Detect which cell encompasses the target text, then output its [X, Y] center coordinate. 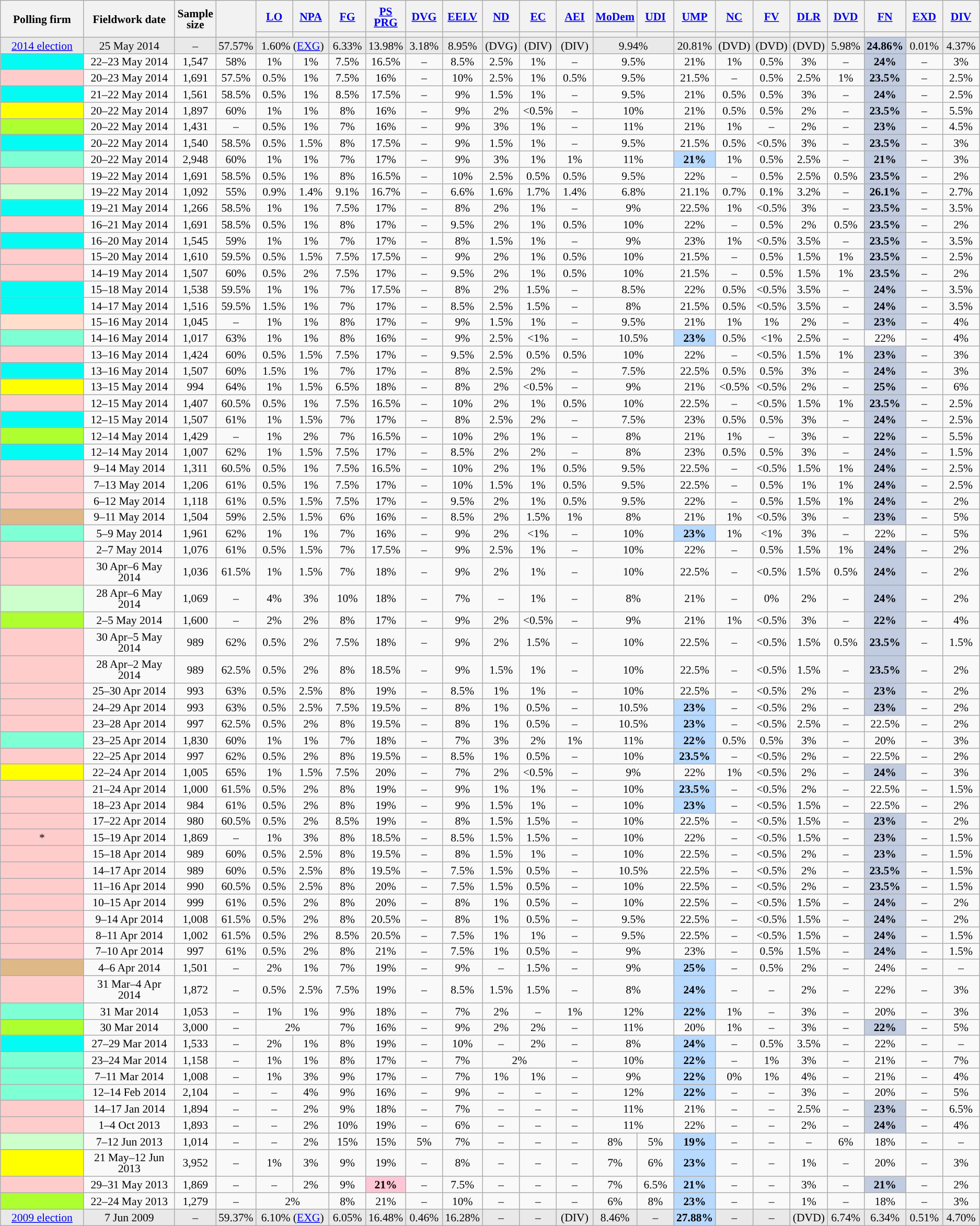
6.6% [462, 191]
EXD [924, 16]
1,014 [195, 1141]
14–19 May 2014 [129, 273]
994 [195, 387]
26.1% [885, 191]
1,431 [195, 126]
65% [236, 772]
1,610 [195, 257]
6.05% [348, 1218]
58% [236, 62]
6.8% [633, 191]
1,830 [195, 740]
1,017 [195, 339]
980 [195, 822]
7–13 May 2014 [129, 485]
999 [195, 903]
22–24 May 2013 [129, 1201]
27.88% [695, 1218]
5–9 May 2014 [129, 533]
9–11 May 2014 [129, 517]
EC [538, 16]
22–23 May 2014 [129, 62]
23–28 Apr 2014 [129, 723]
16–21 May 2014 [129, 225]
DVG [424, 16]
30 Apr–6 May 2014 [129, 571]
20.81% [695, 45]
28 Apr–6 May 2014 [129, 598]
1,045 [195, 322]
NPA [311, 16]
2009 election [42, 1218]
7 Jun 2009 [129, 1218]
1,893 [195, 1125]
5.98% [846, 45]
LO [274, 16]
25–30 Apr 2014 [129, 691]
24–29 Apr 2014 [129, 708]
0.51% [924, 1218]
UMP [695, 16]
1,561 [195, 94]
0.46% [424, 1218]
MoDem [615, 16]
1,279 [195, 1201]
2–7 May 2014 [129, 550]
14–17 May 2014 [129, 305]
DLR [809, 16]
30 Apr–5 May 2014 [129, 642]
6–12 May 2014 [129, 501]
20–23 May 2014 [129, 78]
0.1% [771, 191]
2–5 May 2014 [129, 621]
13–15 May 2014 [129, 387]
57.57% [236, 45]
31 Mar–4 Apr 2014 [129, 989]
7–12 Jun 2013 [129, 1141]
1,002 [195, 935]
DIV [961, 16]
14–17 Apr 2014 [129, 870]
UDI [655, 16]
6.33% [348, 45]
3,000 [195, 1027]
15–18 Apr 2014 [129, 854]
EELV [462, 16]
1,504 [195, 517]
15–18 May 2014 [129, 290]
0.9% [274, 191]
1,545 [195, 240]
1,501 [195, 968]
12–14 Feb 2014 [129, 1092]
22–24 Apr 2014 [129, 772]
PSPRG [386, 16]
6.74% [846, 1218]
FG [348, 16]
984 [195, 805]
(DVG) [501, 45]
NC [734, 16]
1,407 [195, 403]
14–16 May 2014 [129, 339]
3.18% [424, 45]
18–23 Apr 2014 [129, 805]
23–24 Mar 2014 [129, 1060]
9–14 Apr 2014 [129, 919]
1,005 [195, 772]
1,897 [195, 111]
1,000 [195, 789]
1,540 [195, 143]
1,547 [195, 62]
* [42, 837]
1,036 [195, 571]
57.5% [236, 78]
1,076 [195, 550]
0.7% [734, 191]
19–21 May 2014 [129, 208]
8.95% [462, 45]
7–10 Apr 2014 [129, 951]
16.7% [386, 191]
13.98% [386, 45]
21–24 Apr 2014 [129, 789]
1,424 [195, 354]
16–20 May 2014 [129, 240]
Samplesize [195, 19]
FN [885, 16]
Fieldwork date [129, 19]
64% [236, 387]
1,206 [195, 485]
1,118 [195, 501]
24.86% [885, 45]
9.1% [348, 191]
4.37% [961, 45]
1.7% [538, 191]
21 May–12 Jun 2013 [129, 1163]
1,092 [195, 191]
14–17 Jan 2014 [129, 1109]
1.6% [501, 191]
2,104 [195, 1092]
8.46% [615, 1218]
30 Mar 2014 [129, 1027]
1,600 [195, 621]
10–15 Apr 2014 [129, 903]
1–4 Oct 2013 [129, 1125]
17–22 Apr 2014 [129, 822]
1,429 [195, 436]
21.1% [695, 191]
2,948 [195, 159]
1,961 [195, 533]
6.34% [885, 1218]
2.7% [961, 191]
7–11 Mar 2014 [129, 1077]
29–31 May 2013 [129, 1185]
1,007 [195, 452]
1,266 [195, 208]
15–19 Apr 2014 [129, 837]
4.70% [961, 1218]
1,894 [195, 1109]
AEI [574, 16]
55% [236, 191]
3,952 [195, 1163]
15–16 May 2014 [129, 322]
1,872 [195, 989]
Polling firm [42, 19]
8–11 Apr 2014 [129, 935]
25 May 2014 [129, 45]
11–16 Apr 2014 [129, 886]
31 Mar 2014 [129, 1011]
16.48% [386, 1218]
9–14 May 2014 [129, 468]
4.5% [961, 126]
2014 election [42, 45]
0.01% [924, 45]
3.2% [809, 191]
1.60% (EXG) [293, 45]
1,053 [195, 1011]
1,516 [195, 305]
21–22 May 2014 [129, 94]
22–25 Apr 2014 [129, 756]
27–29 Mar 2014 [129, 1044]
16.28% [462, 1218]
1,158 [195, 1060]
DVD [846, 16]
1,533 [195, 1044]
4–6 Apr 2014 [129, 968]
FV [771, 16]
1,311 [195, 468]
1,069 [195, 598]
59.37% [236, 1218]
ND [501, 16]
28 Apr–2 May 2014 [129, 669]
9.94% [633, 45]
990 [195, 886]
6.10% (EXG) [293, 1218]
1,538 [195, 290]
23–25 Apr 2014 [129, 740]
15–20 May 2014 [129, 257]
